Return the [X, Y] coordinate for the center point of the cell that contains the specified text.  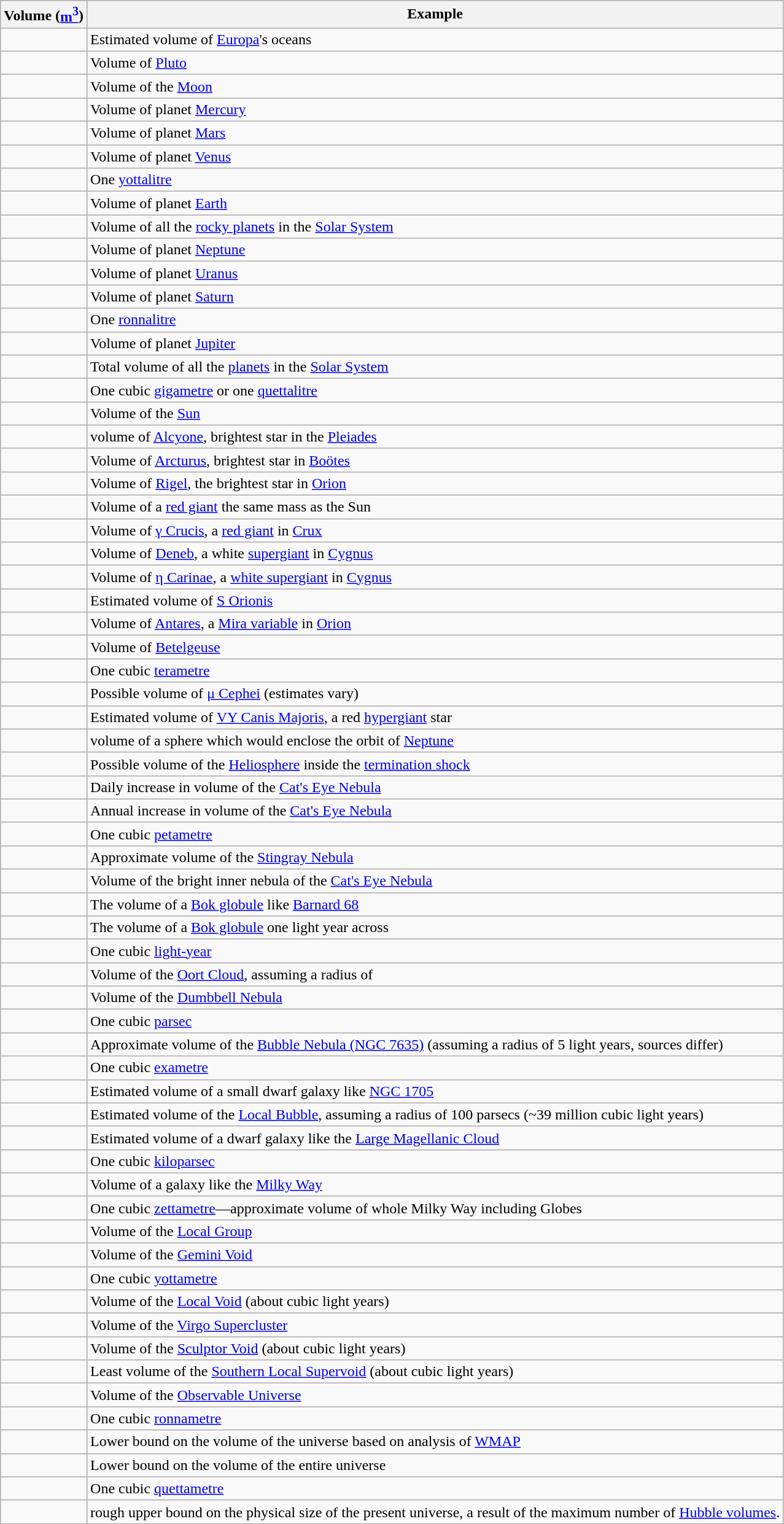
Volume of the Sculptor Void (about cubic light years) [435, 1348]
volume of a sphere which would enclose the orbit of Neptune [435, 741]
One cubic kiloparsec [435, 1161]
Approximate volume of the Bubble Nebula (NGC 7635) (assuming a radius of 5 light years, sources differ) [435, 1044]
Approximate volume of the Stingray Nebula [435, 857]
Estimated volume of a dwarf galaxy like the Large Magellanic Cloud [435, 1138]
Lower bound on the volume of the universe based on analysis of WMAP [435, 1442]
One cubic ronnametre [435, 1418]
Volume of Arcturus, brightest star in Boötes [435, 460]
Volume of Deneb, a white supergiant in Cygnus [435, 554]
Volume of planet Saturn [435, 297]
Volume of all the rocky planets in the Solar System [435, 227]
rough upper bound on the physical size of the present universe, a result of the maximum number of Hubble volumes. [435, 1512]
Volume of planet Uranus [435, 273]
Total volume of all the planets in the Solar System [435, 367]
Possible volume of μ Cephei (estimates vary) [435, 694]
Possible volume of the Heliosphere inside the termination shock [435, 764]
Volume of the Moon [435, 86]
Volume of the Dumbbell Nebula [435, 998]
Volume of the Sun [435, 413]
Daily increase in volume of the Cat's Eye Nebula [435, 787]
Estimated volume of the Local Bubble, assuming a radius of 100 parsecs (~39 million cubic light years) [435, 1114]
Volume of the Virgo Supercluster [435, 1325]
Volume of a galaxy like the Milky Way [435, 1184]
Volume of Rigel, the brightest star in Orion [435, 483]
Least volume of the Southern Local Supervoid (about cubic light years) [435, 1372]
Volume of Antares, a Mira variable in Orion [435, 624]
Annual increase in volume of the Cat's Eye Nebula [435, 811]
Volume of the bright inner nebula of the Cat's Eye Nebula [435, 881]
Example [435, 15]
Estimated volume of a small dwarf galaxy like NGC 1705 [435, 1091]
Volume of a red giant the same mass as the Sun [435, 507]
Volume of Betelgeuse [435, 647]
Volume of planet Mercury [435, 109]
Volume of the Local Group [435, 1231]
One cubic petametre [435, 834]
Volume of the Oort Cloud, assuming a radius of [435, 974]
One cubic gigametre or one quettalitre [435, 390]
Lower bound on the volume of the entire universe [435, 1465]
Volume of the Observable Universe [435, 1395]
Volume of planet Jupiter [435, 343]
Volume of γ Crucis, a red giant in Crux [435, 531]
The volume of a Bok globule one light year across [435, 928]
Estimated volume of Europa's oceans [435, 39]
Volume of planet Venus [435, 157]
One yottalitre [435, 180]
Volume of the Local Void (about cubic light years) [435, 1302]
volume of Alcyone, brightest star in the Pleiades [435, 437]
One cubic yottametre [435, 1278]
Volume of planet Earth [435, 203]
One cubic parsec [435, 1021]
Volume of planet Mars [435, 133]
The volume of a Bok globule like Barnard 68 [435, 904]
One cubic light-year [435, 951]
Estimated volume of S Orionis [435, 601]
Estimated volume of VY Canis Majoris, a red hypergiant star [435, 717]
Volume of planet Neptune [435, 250]
One cubic exametre [435, 1068]
Volume of Pluto [435, 63]
One ronnalitre [435, 320]
One cubic terametre [435, 671]
Volume (m3) [44, 15]
Volume of η Carinae, a white supergiant in Cygnus [435, 577]
Volume of the Gemini Void [435, 1255]
One cubic quettametre [435, 1488]
One cubic zettametre—approximate volume of whole Milky Way including Globes [435, 1208]
